Scan for the cell matching the given text and deliver its (X, Y) coordinate at center. 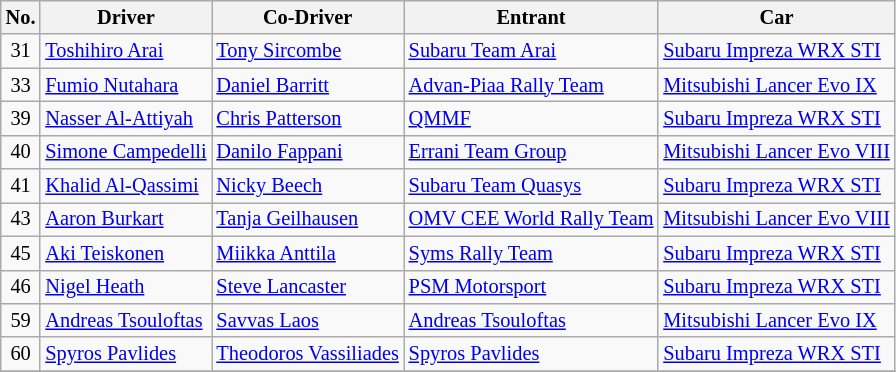
Nicky Beech (308, 186)
OMV CEE World Rally Team (532, 219)
Tanja Geilhausen (308, 219)
Entrant (532, 17)
59 (21, 320)
Nasser Al-Attiyah (126, 118)
Fumio Nutahara (126, 85)
Simone Campedelli (126, 152)
PSM Motorsport (532, 287)
31 (21, 51)
Chris Patterson (308, 118)
Syms Rally Team (532, 253)
43 (21, 219)
Tony Sircombe (308, 51)
No. (21, 17)
Savvas Laos (308, 320)
33 (21, 85)
Daniel Barritt (308, 85)
Theodoros Vassiliades (308, 354)
45 (21, 253)
46 (21, 287)
60 (21, 354)
Aaron Burkart (126, 219)
41 (21, 186)
Toshihiro Arai (126, 51)
QMMF (532, 118)
39 (21, 118)
Aki Teiskonen (126, 253)
40 (21, 152)
Nigel Heath (126, 287)
Steve Lancaster (308, 287)
Advan-Piaa Rally Team (532, 85)
Khalid Al-Qassimi (126, 186)
Subaru Team Quasys (532, 186)
Miikka Anttila (308, 253)
Co-Driver (308, 17)
Errani Team Group (532, 152)
Car (776, 17)
Danilo Fappani (308, 152)
Driver (126, 17)
Subaru Team Arai (532, 51)
